From the cell containing the given text, extract its center point as (x, y) coordinate. 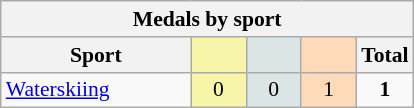
Medals by sport (208, 19)
Sport (96, 55)
Waterskiing (96, 90)
Total (384, 55)
